Provide the (x, y) coordinate of the cell's center where the given text is located.  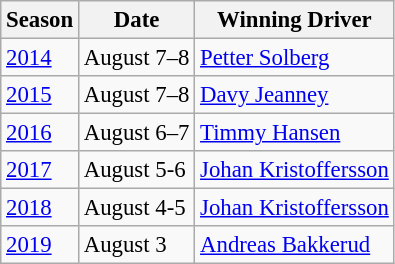
2018 (40, 208)
Timmy Hansen (294, 133)
2017 (40, 170)
August 4-5 (136, 208)
August 6–7 (136, 133)
2016 (40, 133)
Season (40, 20)
2015 (40, 95)
August 3 (136, 245)
Petter Solberg (294, 58)
Andreas Bakkerud (294, 245)
Davy Jeanney (294, 95)
Winning Driver (294, 20)
August 5-6 (136, 170)
2019 (40, 245)
2014 (40, 58)
Date (136, 20)
